Output the [x, y] coordinate of the center of the cell containing the given text.  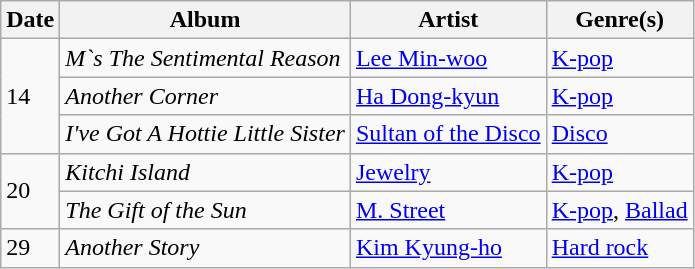
Album [206, 20]
Date [30, 20]
Lee Min-woo [448, 58]
29 [30, 248]
Jewelry [448, 172]
I've Got A Hottie Little Sister [206, 134]
Sultan of the Disco [448, 134]
Kitchi Island [206, 172]
The Gift of the Sun [206, 210]
M`s The Sentimental Reason [206, 58]
14 [30, 96]
M. Street [448, 210]
Kim Kyung-ho [448, 248]
20 [30, 191]
Ha Dong-kyun [448, 96]
Another Story [206, 248]
K-pop, Ballad [620, 210]
Hard rock [620, 248]
Artist [448, 20]
Genre(s) [620, 20]
Another Corner [206, 96]
Disco [620, 134]
